Output the [x, y] coordinate of the center of the cell containing the given text.  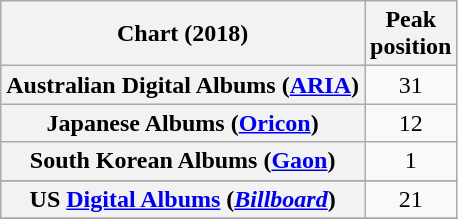
1 [411, 161]
21 [411, 199]
12 [411, 123]
31 [411, 85]
Australian Digital Albums (ARIA) [183, 85]
Chart (2018) [183, 34]
US Digital Albums (Billboard) [183, 199]
Peakposition [411, 34]
South Korean Albums (Gaon) [183, 161]
Japanese Albums (Oricon) [183, 123]
